Locate the cell with the specified text and output its (X, Y) center coordinate. 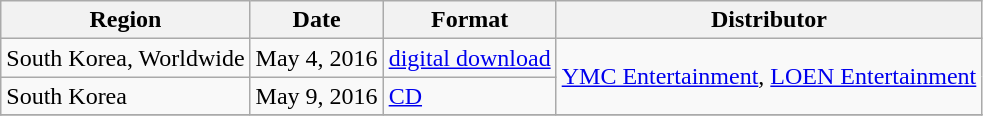
digital download (470, 58)
Distributor (769, 20)
South Korea (126, 96)
Format (470, 20)
Region (126, 20)
South Korea, Worldwide (126, 58)
May 4, 2016 (316, 58)
May 9, 2016 (316, 96)
CD (470, 96)
Date (316, 20)
YMC Entertainment, LOEN Entertainment (769, 77)
